Determine the [X, Y] coordinate at the center of the cell enclosing the given text.  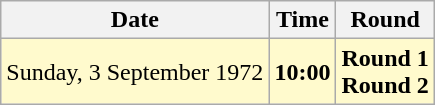
10:00 [302, 72]
Time [302, 20]
Round 1Round 2 [385, 72]
Sunday, 3 September 1972 [135, 72]
Date [135, 20]
Round [385, 20]
